Find where the given text appears and provide that cell's center as [X, Y] coordinate. 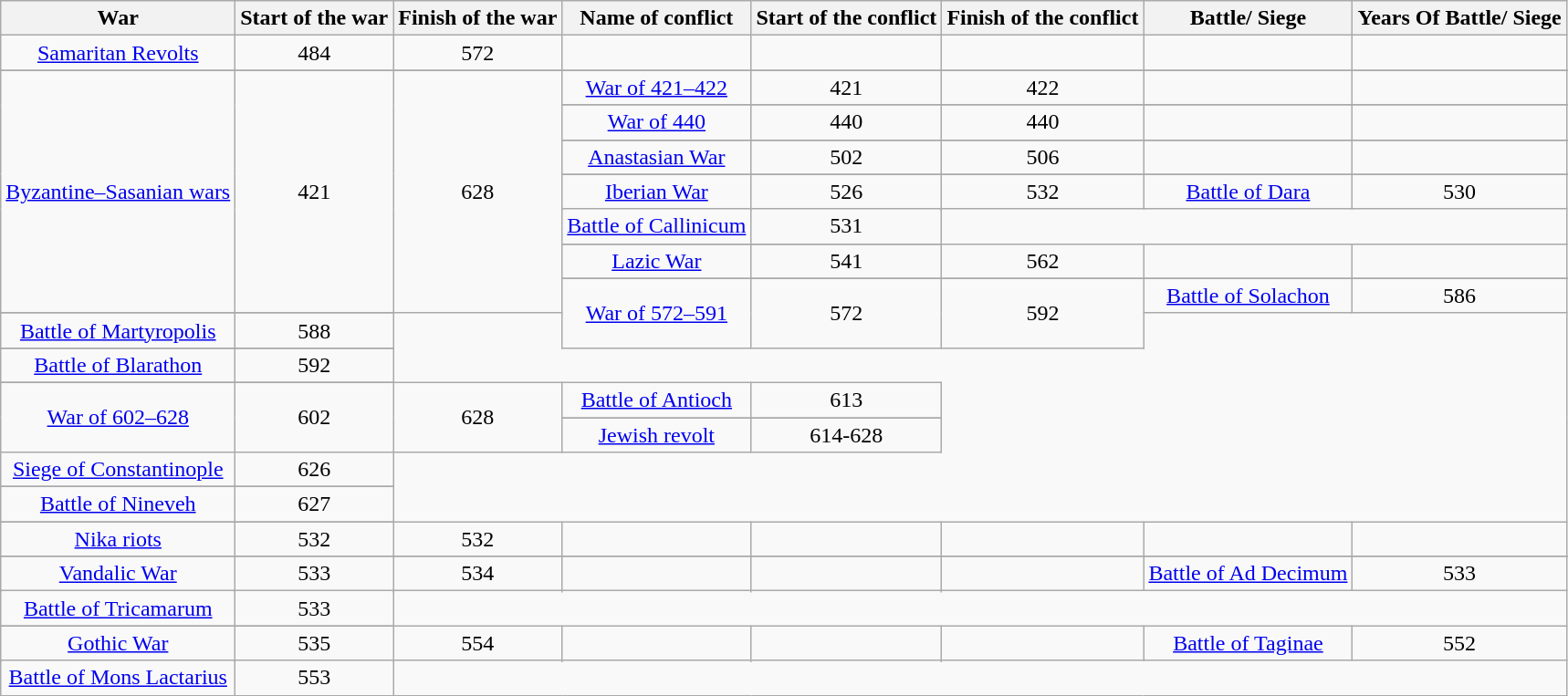
541 [847, 261]
War of 421–422 [657, 88]
Battle of Ad Decimum [1249, 574]
Years Of Battle/ Siege [1459, 18]
Jewish revolt [657, 435]
Vandalic War [119, 574]
562 [1042, 261]
Finish of the conflict [1042, 18]
554 [478, 643]
Name of conflict [657, 18]
Samaritan Revolts [119, 53]
War of 602–628 [119, 417]
Byzantine–Sasanian wars [119, 192]
484 [314, 53]
552 [1459, 643]
626 [314, 470]
526 [847, 192]
535 [314, 643]
Battle of Taginae [1249, 643]
530 [1459, 192]
Start of the war [314, 18]
Battle of Blarathon [119, 365]
Finish of the war [478, 18]
502 [847, 157]
Battle of Nineveh [119, 504]
Battle of Tricamarum [119, 608]
Battle/ Siege [1249, 18]
Iberian War [657, 192]
Battle of Callinicum [657, 226]
588 [314, 330]
422 [1042, 88]
Battle of Antioch [657, 400]
War of 440 [657, 122]
531 [847, 226]
Nika riots [119, 539]
Battle of Mons Lactarius [119, 678]
Battle of Martyropolis [119, 330]
586 [1459, 296]
Start of the conflict [847, 18]
War of 572–591 [657, 313]
War [119, 18]
506 [1042, 157]
Battle of Solachon [1249, 296]
614-628 [847, 435]
Lazic War [657, 261]
Siege of Constantinople [119, 470]
613 [847, 400]
Battle of Dara [1249, 192]
553 [314, 678]
Anastasian War [657, 157]
534 [478, 574]
602 [314, 417]
627 [314, 504]
Gothic War [119, 643]
